Identify which cell holds the provided text, then report its [X, Y] central coordinate. 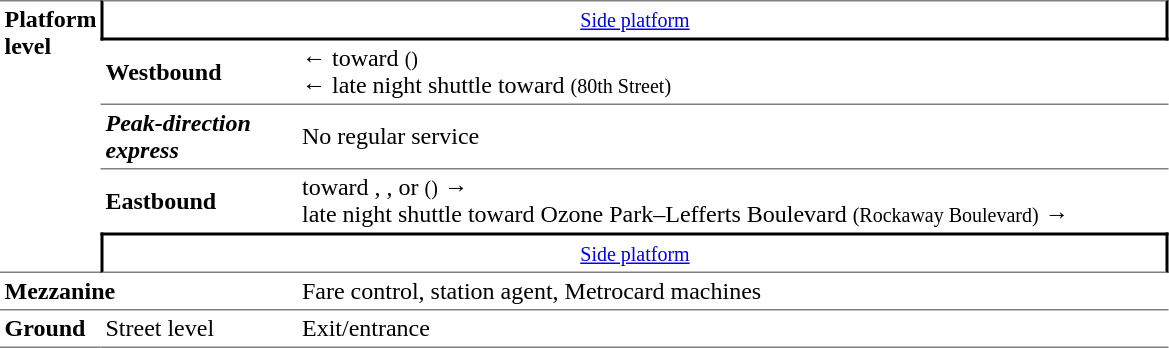
Exit/entrance [733, 329]
Eastbound [199, 200]
Peak-direction express [199, 136]
Westbound [199, 72]
Fare control, station agent, Metrocard machines [733, 292]
Mezzanine [148, 292]
Street level [199, 329]
No regular service [733, 136]
toward , , or () → late night shuttle toward Ozone Park–Lefferts Boulevard (Rockaway Boulevard) → [733, 200]
Ground [50, 329]
Platform level [50, 136]
← toward ()← late night shuttle toward (80th Street) [733, 72]
